Return [x, y] of the center of cell containing provided text 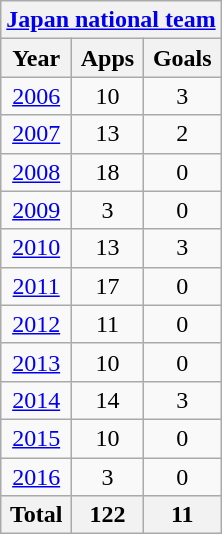
Total [36, 515]
Apps [108, 58]
2015 [36, 438]
17 [108, 286]
2008 [36, 172]
2007 [36, 134]
122 [108, 515]
2016 [36, 477]
2009 [36, 210]
18 [108, 172]
14 [108, 400]
2014 [36, 400]
Goals [182, 58]
2013 [36, 362]
2012 [36, 324]
Japan national team [111, 20]
Year [36, 58]
2010 [36, 248]
2 [182, 134]
2006 [36, 96]
2011 [36, 286]
